Locate the cell with the specified text and output its [x, y] center coordinate. 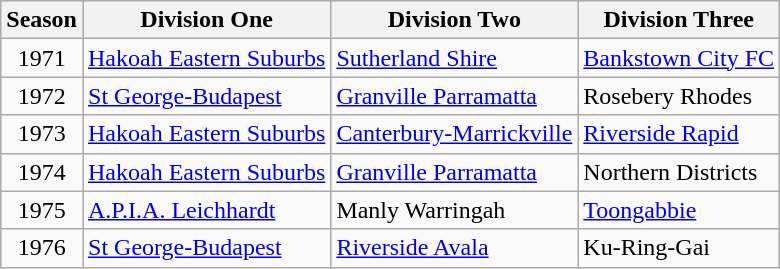
Toongabbie [679, 210]
Manly Warringah [454, 210]
Season [42, 20]
Rosebery Rhodes [679, 96]
Bankstown City FC [679, 58]
Division Two [454, 20]
Division One [206, 20]
A.P.I.A. Leichhardt [206, 210]
Riverside Avala [454, 248]
Canterbury-Marrickville [454, 134]
1976 [42, 248]
Northern Districts [679, 172]
1973 [42, 134]
Division Three [679, 20]
1971 [42, 58]
Riverside Rapid [679, 134]
1974 [42, 172]
1975 [42, 210]
Ku-Ring-Gai [679, 248]
Sutherland Shire [454, 58]
1972 [42, 96]
